Return the [X, Y] coordinate for the center point of the cell that contains the specified text.  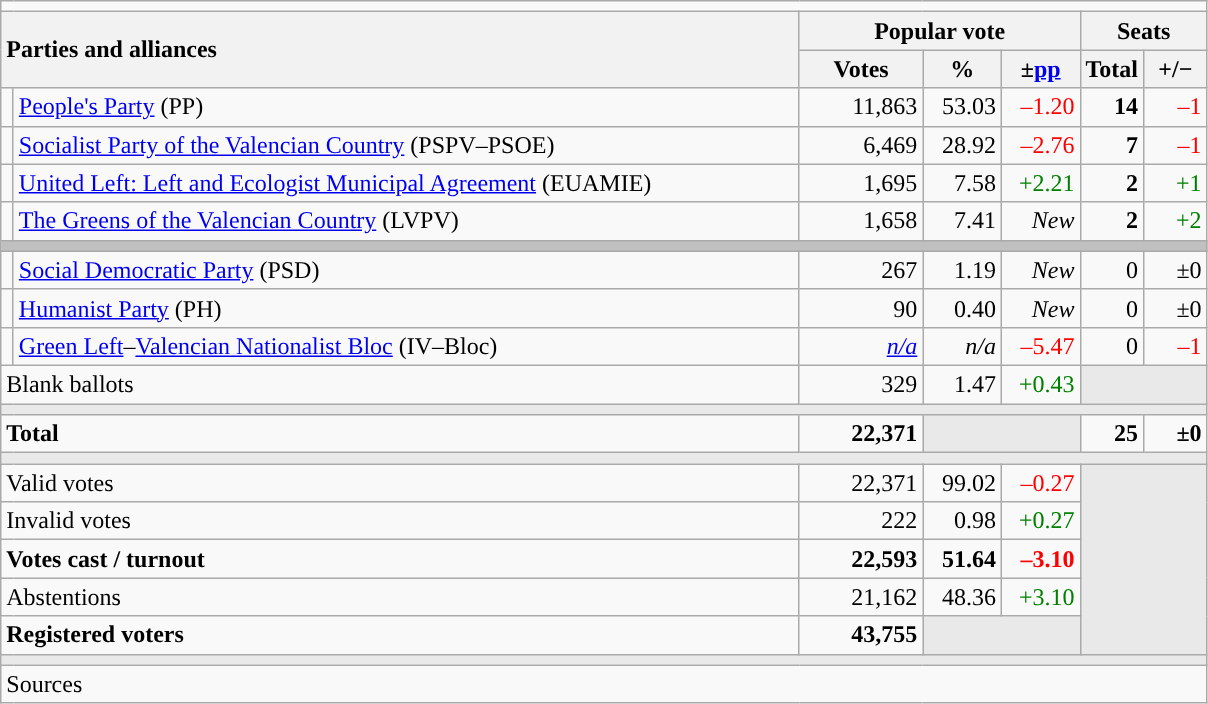
The Greens of the Valencian Country (LVPV) [406, 221]
53.03 [962, 107]
+2.21 [1040, 183]
6,469 [861, 145]
1.47 [962, 384]
People's Party (PP) [406, 107]
Seats [1144, 31]
14 [1112, 107]
+0.27 [1040, 521]
48.36 [962, 597]
Green Left–Valencian Nationalist Bloc (IV–Bloc) [406, 346]
–0.27 [1040, 483]
±pp [1040, 69]
–2.76 [1040, 145]
0.40 [962, 308]
25 [1112, 434]
1,695 [861, 183]
Invalid votes [400, 521]
Socialist Party of the Valencian Country (PSPV–PSOE) [406, 145]
1.19 [962, 270]
329 [861, 384]
Valid votes [400, 483]
0.98 [962, 521]
–3.10 [1040, 559]
+/− [1176, 69]
22,593 [861, 559]
43,755 [861, 635]
Abstentions [400, 597]
Humanist Party (PH) [406, 308]
–1.20 [1040, 107]
+2 [1176, 221]
90 [861, 308]
+3.10 [1040, 597]
7 [1112, 145]
7.58 [962, 183]
51.64 [962, 559]
11,863 [861, 107]
United Left: Left and Ecologist Municipal Agreement (EUAMIE) [406, 183]
Social Democratic Party (PSD) [406, 270]
Popular vote [940, 31]
+1 [1176, 183]
Registered voters [400, 635]
Votes [861, 69]
21,162 [861, 597]
222 [861, 521]
1,658 [861, 221]
267 [861, 270]
+0.43 [1040, 384]
7.41 [962, 221]
Parties and alliances [400, 50]
99.02 [962, 483]
Votes cast / turnout [400, 559]
Blank ballots [400, 384]
Sources [604, 684]
–5.47 [1040, 346]
28.92 [962, 145]
% [962, 69]
